Output the [x, y] coordinate of the center of the cell containing the given text.  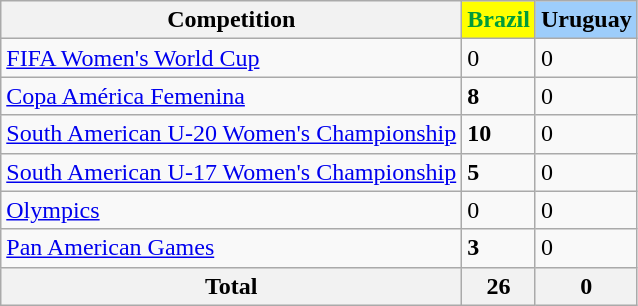
South American U-17 Women's Championship [232, 172]
Olympics [232, 210]
Pan American Games [232, 248]
26 [499, 286]
3 [499, 248]
10 [499, 134]
Uruguay [586, 20]
Brazil [499, 20]
5 [499, 172]
Total [232, 286]
FIFA Women's World Cup [232, 58]
Competition [232, 20]
South American U-20 Women's Championship [232, 134]
8 [499, 96]
Copa América Femenina [232, 96]
